Return (X, Y) of the center of cell containing provided text 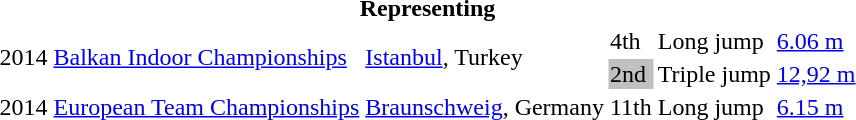
Long jump (714, 41)
Balkan Indoor Championships (206, 58)
Istanbul, Turkey (485, 58)
2nd (630, 74)
4th (630, 41)
Triple jump (714, 74)
